Provide the [X, Y] coordinate of the cell's center where the given text is located.  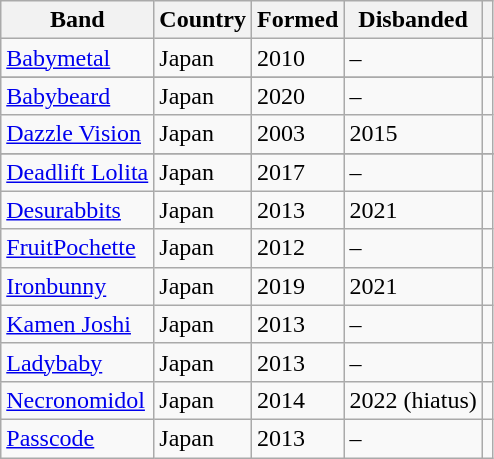
Desurabbits [78, 210]
2017 [298, 172]
2020 [298, 96]
Necronomidol [78, 400]
Ladybaby [78, 362]
2010 [298, 58]
Deadlift Lolita [78, 172]
2015 [413, 134]
2012 [298, 248]
Babymetal [78, 58]
FruitPochette [78, 248]
Country [203, 20]
Formed [298, 20]
Disbanded [413, 20]
2019 [298, 286]
2003 [298, 134]
Dazzle Vision [78, 134]
Passcode [78, 438]
2022 (hiatus) [413, 400]
Babybeard [78, 96]
2014 [298, 400]
Ironbunny [78, 286]
Kamen Joshi [78, 324]
Band [78, 20]
